Return (x, y) of the center of cell containing provided text 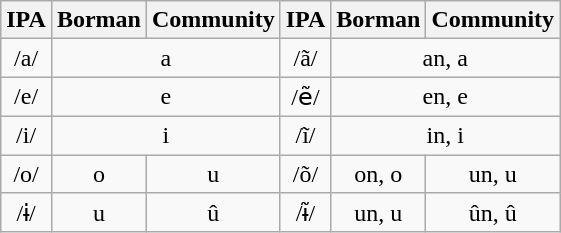
o (98, 173)
ûn, û (493, 213)
a (166, 58)
/a/ (26, 58)
/ĩ/ (306, 135)
in, i (446, 135)
/ɨ̃/ (306, 213)
/i/ (26, 135)
/ẽ/ (306, 97)
/e/ (26, 97)
on, o (378, 173)
e (166, 97)
û (213, 213)
i (166, 135)
en, e (446, 97)
/o/ (26, 173)
an, a (446, 58)
/õ/ (306, 173)
/ã/ (306, 58)
/ɨ/ (26, 213)
